Provide the (X, Y) coordinate of the cell's center where the given text is located.  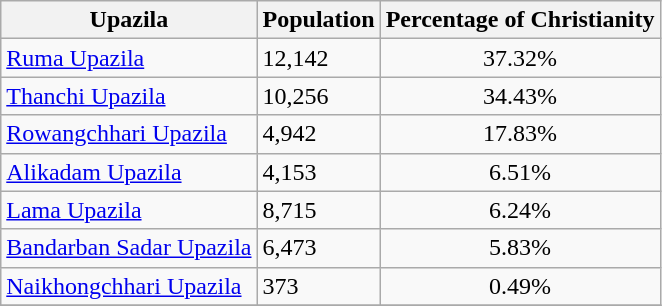
5.83% (520, 248)
Lama Upazila (129, 210)
Upazila (129, 20)
6,473 (318, 248)
Population (318, 20)
Alikadam Upazila (129, 172)
373 (318, 286)
Percentage of Christianity (520, 20)
Naikhongchhari Upazila (129, 286)
37.32% (520, 58)
12,142 (318, 58)
8,715 (318, 210)
34.43% (520, 96)
Ruma Upazila (129, 58)
4,942 (318, 134)
0.49% (520, 286)
Thanchi Upazila (129, 96)
10,256 (318, 96)
4,153 (318, 172)
6.24% (520, 210)
6.51% (520, 172)
Bandarban Sadar Upazila (129, 248)
17.83% (520, 134)
Rowangchhari Upazila (129, 134)
